Provide the (X, Y) coordinate of the cell's center where the given text is located.  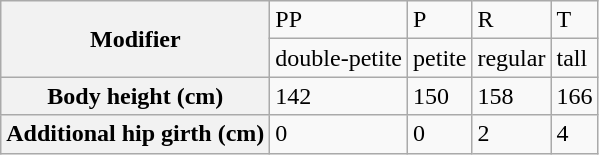
142 (339, 96)
2 (512, 134)
tall (574, 58)
R (512, 20)
petite (440, 58)
Modifier (136, 39)
regular (512, 58)
158 (512, 96)
double-petite (339, 58)
T (574, 20)
150 (440, 96)
4 (574, 134)
Additional hip girth (cm) (136, 134)
166 (574, 96)
P (440, 20)
Body height (cm) (136, 96)
PP (339, 20)
